Return the [X, Y] coordinate for the center point of the cell that contains the specified text.  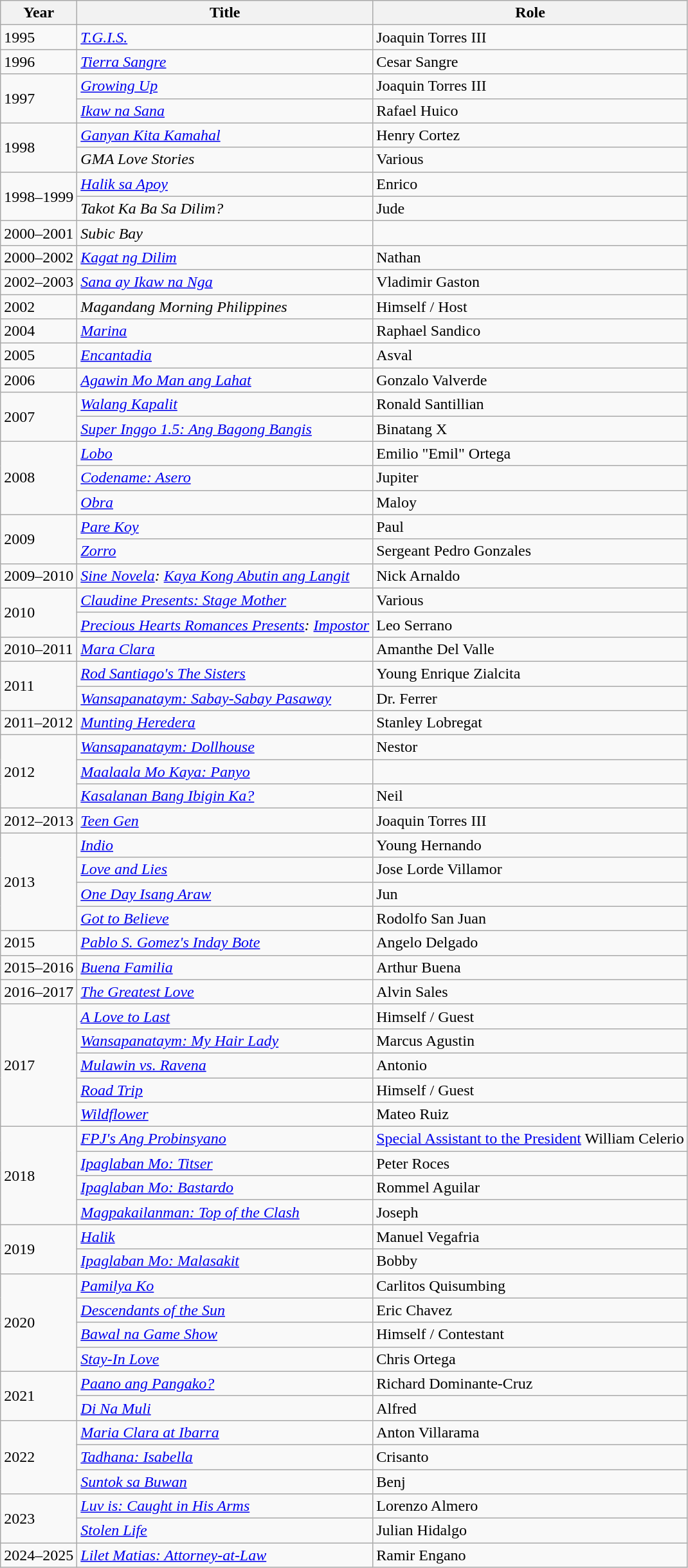
Maalaala Mo Kaya: Panyo [225, 772]
Crisanto [530, 1457]
Title [225, 13]
Pare Koy [225, 527]
Teen Gen [225, 821]
Ipaglaban Mo: Bastardo [225, 1188]
Precious Hearts Romances Presents: Impostor [225, 624]
Chris Ortega [530, 1359]
2016–2017 [39, 992]
Special Assistant to the President William Celerio [530, 1139]
A Love to Last [225, 1016]
Year [39, 13]
1995 [39, 37]
Di Na Muli [225, 1408]
Mateo Ruiz [530, 1115]
Got to Believe [225, 918]
Jude [530, 208]
Indio [225, 845]
Rommel Aguilar [530, 1188]
Walang Kapalit [225, 405]
2015–2016 [39, 967]
Magandang Morning Philippines [225, 307]
1997 [39, 98]
2013 [39, 882]
Growing Up [225, 86]
Obra [225, 502]
2010–2011 [39, 649]
Claudine Presents: Stage Mother [225, 600]
2017 [39, 1065]
Maria Clara at Ibarra [225, 1432]
2011–2012 [39, 723]
Jupiter [530, 478]
2007 [39, 417]
Stolen Life [225, 1531]
Road Trip [225, 1090]
Sine Novela: Kaya Kong Abutin ang Langit [225, 576]
Subic Bay [225, 233]
2023 [39, 1518]
2000–2002 [39, 257]
Himself / Host [530, 307]
Munting Heredera [225, 723]
Eric Chavez [530, 1310]
Leo Serrano [530, 624]
2018 [39, 1176]
FPJ's Ang Probinsyano [225, 1139]
Lilet Matias: Attorney-at-Law [225, 1555]
2000–2001 [39, 233]
The Greatest Love [225, 992]
Young Hernando [530, 845]
Angelo Delgado [530, 943]
2002 [39, 307]
Jun [530, 894]
Nick Arnaldo [530, 576]
Gonzalo Valverde [530, 380]
T.G.I.S. [225, 37]
Bawal na Game Show [225, 1335]
Pablo S. Gomez's Inday Bote [225, 943]
Wansapanataym: Sabay-Sabay Pasaway [225, 698]
Alvin Sales [530, 992]
Descendants of the Sun [225, 1310]
GMA Love Stories [225, 160]
Cesar Sangre [530, 62]
Marina [225, 331]
2005 [39, 356]
Stay-In Love [225, 1359]
Halik sa Apoy [225, 184]
2004 [39, 331]
Henry Cortez [530, 135]
Emilio "Emil" Ortega [530, 453]
1996 [39, 62]
Tadhana: Isabella [225, 1457]
1998 [39, 147]
Neil [530, 796]
Luv is: Caught in His Arms [225, 1506]
Nestor [530, 747]
Super Inggo 1.5: Ang Bagong Bangis [225, 429]
Maloy [530, 502]
Enrico [530, 184]
Benj [530, 1481]
Rodolfo San Juan [530, 918]
2006 [39, 380]
Buena Familia [225, 967]
2019 [39, 1249]
Lobo [225, 453]
Wildflower [225, 1115]
One Day Isang Araw [225, 894]
Antonio [530, 1065]
Role [530, 13]
Takot Ka Ba Sa Dilim? [225, 208]
Kasalanan Bang Ibigin Ka? [225, 796]
Kagat ng Dilim [225, 257]
2022 [39, 1457]
2009 [39, 539]
2008 [39, 478]
Zorro [225, 551]
2020 [39, 1322]
Lorenzo Almero [530, 1506]
Alfred [530, 1408]
Bobby [530, 1261]
Joseph [530, 1212]
Richard Dominante-Cruz [530, 1383]
2009–2010 [39, 576]
Ronald Santillian [530, 405]
Vladimir Gaston [530, 282]
Love and Lies [225, 870]
Stanley Lobregat [530, 723]
2021 [39, 1396]
1998–1999 [39, 196]
Raphael Sandico [530, 331]
Magpakailanman: Top of the Clash [225, 1212]
2011 [39, 686]
2024–2025 [39, 1555]
Marcus Agustin [530, 1041]
2012–2013 [39, 821]
Mulawin vs. Ravena [225, 1065]
Binatang X [530, 429]
Encantadia [225, 356]
Ramir Engano [530, 1555]
Ganyan Kita Kamahal [225, 135]
Nathan [530, 257]
Halik [225, 1237]
Dr. Ferrer [530, 698]
Young Enrique Zialcita [530, 673]
Suntok sa Buwan [225, 1481]
Sana ay Ikaw na Nga [225, 282]
Amanthe Del Valle [530, 649]
2002–2003 [39, 282]
Ipaglaban Mo: Titser [225, 1163]
Jose Lorde Villamor [530, 870]
Arthur Buena [530, 967]
Wansapanataym: My Hair Lady [225, 1041]
Sergeant Pedro Gonzales [530, 551]
Tierra Sangre [225, 62]
Paul [530, 527]
Julian Hidalgo [530, 1531]
2010 [39, 612]
2012 [39, 772]
Agawin Mo Man ang Lahat [225, 380]
Manuel Vegafria [530, 1237]
Himself / Contestant [530, 1335]
Asval [530, 356]
Rod Santiago's The Sisters [225, 673]
Ipaglaban Mo: Malasakit [225, 1261]
2015 [39, 943]
Mara Clara [225, 649]
Pamilya Ko [225, 1286]
Paano ang Pangako? [225, 1383]
Ikaw na Sana [225, 111]
Anton Villarama [530, 1432]
Wansapanataym: Dollhouse [225, 747]
Carlitos Quisumbing [530, 1286]
Rafael Huico [530, 111]
Codename: Asero [225, 478]
Peter Roces [530, 1163]
